Find where the given text appears and provide that cell's center as [X, Y] coordinate. 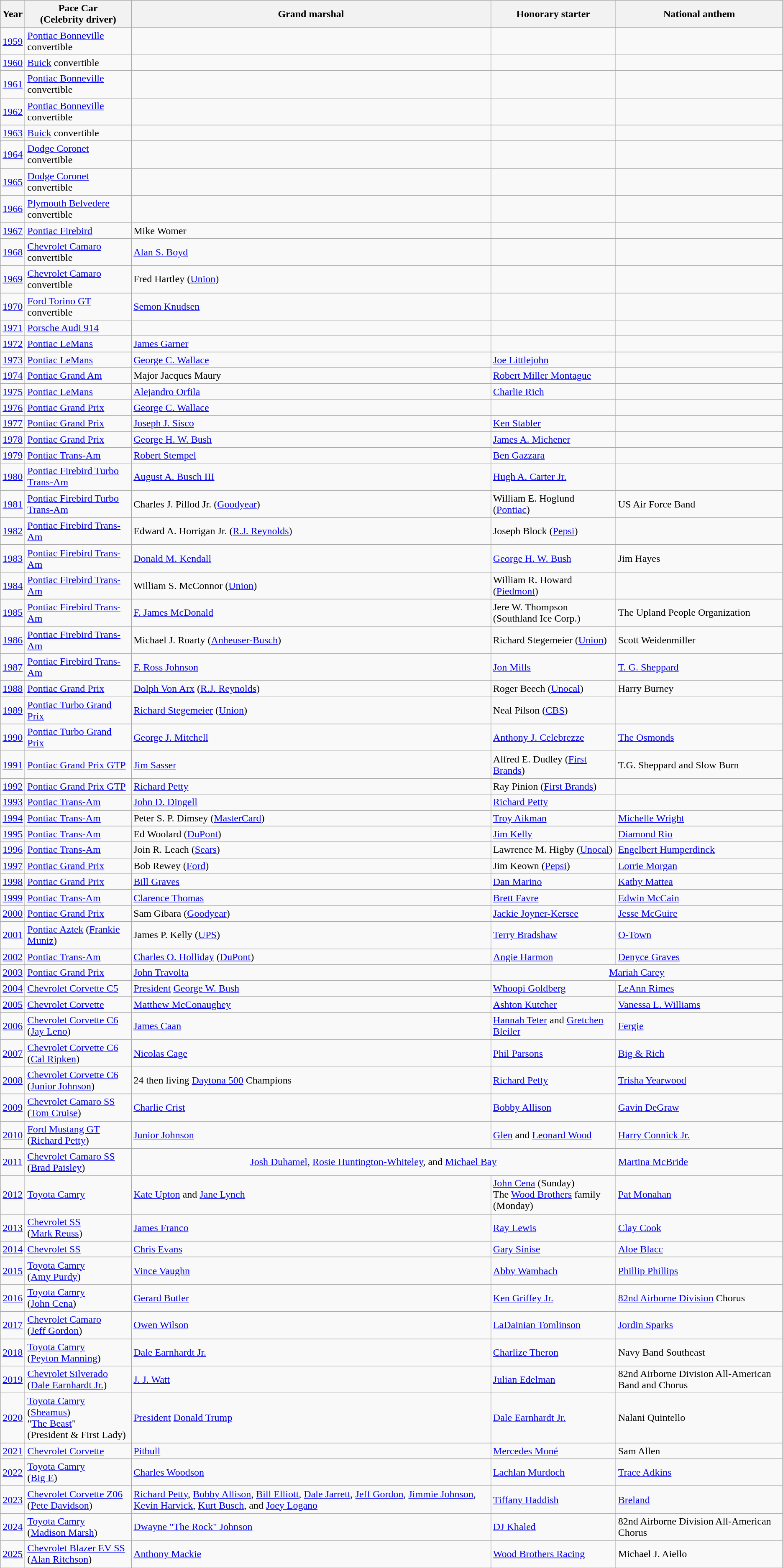
Pace Car(Celebrity driver) [78, 14]
1980 [13, 477]
2008 [13, 1080]
Join R. Leach (Sears) [311, 850]
Edwin McCain [699, 897]
Junior Johnson [311, 1135]
Pat Monahan [699, 1195]
1987 [13, 667]
Jim Keown (Pepsi) [553, 866]
Chevrolet Corvette Z06(Pete Davidson) [78, 1500]
1960 [13, 63]
Ray Lewis [553, 1227]
1971 [13, 328]
2018 [13, 1352]
Plymouth Belvedere convertible [78, 209]
2010 [13, 1135]
William E. Hoglund (Pontiac) [553, 504]
National anthem [699, 14]
Kate Upton and Jane Lynch [311, 1195]
2006 [13, 1026]
1977 [13, 423]
LeAnn Rimes [699, 989]
2012 [13, 1195]
2023 [13, 1500]
1986 [13, 640]
George J. Mitchell [311, 737]
1993 [13, 802]
Ken Griffey Jr. [553, 1298]
Chevrolet Corvette C5 [78, 989]
1983 [13, 558]
Phil Parsons [553, 1053]
Ford Torino GT convertible [78, 306]
Engelbert Humperdinck [699, 850]
Chris Evans [311, 1249]
Owen Wilson [311, 1325]
Charlize Theron [553, 1352]
Lawrence M. Higby (Unocal) [553, 850]
Neal Pilson (CBS) [553, 711]
Fergie [699, 1026]
Dan Marino [553, 882]
Trisha Yearwood [699, 1080]
William S. McConnor (Union) [311, 585]
Clarence Thomas [311, 897]
24 then living Daytona 500 Champions [311, 1080]
1989 [13, 711]
Toyota Camry(Big E) [78, 1472]
DJ Khaled [553, 1527]
Scott Weidenmiller [699, 640]
Chevrolet Corvette C6(Jay Leno) [78, 1026]
Jesse McGuire [699, 913]
James Caan [311, 1026]
Ray Pinion (First Brands) [553, 786]
Jim Kelly [553, 834]
Kathy Mattea [699, 882]
Jim Sasser [311, 765]
2024 [13, 1527]
Bill Graves [311, 882]
Phillip Phillips [699, 1271]
1988 [13, 689]
1991 [13, 765]
2020 [13, 1418]
Wood Brothers Racing [553, 1554]
Chevrolet Corvette C6(Junior Johnson) [78, 1080]
Pitbull [311, 1451]
Chevrolet Camaro SS(Brad Paisley) [78, 1162]
J. J. Watt [311, 1379]
James A. Michener [553, 439]
T.G. Sheppard and Slow Burn [699, 765]
1979 [13, 455]
Vince Vaughn [311, 1271]
Aloe Blacc [699, 1249]
1962 [13, 111]
John Cena (Sunday)The Wood Brothers family (Monday) [553, 1195]
Martina McBride [699, 1162]
Denyce Graves [699, 957]
Ed Woolard (DuPont) [311, 834]
O-Town [699, 935]
Chevrolet Camaro(Jeff Gordon) [78, 1325]
1963 [13, 133]
The Upland People Organization [699, 613]
Gavin DeGraw [699, 1108]
Chevrolet SS(Mark Reuss) [78, 1227]
Lachlan Murdoch [553, 1472]
Whoopi Goldberg [553, 989]
1982 [13, 531]
US Air Force Band [699, 504]
Diamond Rio [699, 834]
William R. Howard (Piedmont) [553, 585]
Year [13, 14]
Troy Aikman [553, 818]
Chevrolet Corvette C6(Cal Ripken) [78, 1053]
James Garner [311, 344]
Mariah Carey [637, 973]
Roger Beech (Unocal) [553, 689]
Matthew McConaughey [311, 1005]
T. G. Sheppard [699, 667]
2014 [13, 1249]
Abby Wambach [553, 1271]
Hannah Teter and Gretchen Bleiler [553, 1026]
Chevrolet Blazer EV SS(Alan Ritchson) [78, 1554]
2015 [13, 1271]
82nd Airborne Division All-American Chorus [699, 1527]
1964 [13, 155]
Semon Knudsen [311, 306]
2016 [13, 1298]
Alfred E. Dudley (First Brands) [553, 765]
Michael J. Aiello [699, 1554]
James Franco [311, 1227]
Dwayne "The Rock" Johnson [311, 1527]
2025 [13, 1554]
1959 [13, 41]
Chevrolet SS [78, 1249]
Toyota Camry(John Cena) [78, 1298]
Nalani Quintello [699, 1418]
2009 [13, 1108]
2022 [13, 1472]
Anthony J. Celebrezze [553, 737]
Joe Littlejohn [553, 360]
Richard Petty, Bobby Allison, Bill Elliott, Dale Jarrett, Jeff Gordon, Jimmie Johnson, Kevin Harvick, Kurt Busch, and Joey Logano [311, 1500]
1990 [13, 737]
Ben Gazzara [553, 455]
Big & Rich [699, 1053]
1998 [13, 882]
Toyota Camry(Sheamus)"The Beast"(President & First Lady) [78, 1418]
Nicolas Cage [311, 1053]
Toyota Camry [78, 1195]
August A. Busch III [311, 477]
Sam Allen [699, 1451]
1997 [13, 866]
1985 [13, 613]
1981 [13, 504]
Terry Bradshaw [553, 935]
Mercedes Moné [553, 1451]
LaDainian Tomlinson [553, 1325]
Toyota Camry(Madison Marsh) [78, 1527]
Charles Woodson [311, 1472]
2001 [13, 935]
Michael J. Roarty (Anheuser-Busch) [311, 640]
1975 [13, 392]
1967 [13, 230]
Charlie Crist [311, 1108]
Charles J. Pillod Jr. (Goodyear) [311, 504]
82nd Airborne Division All-American Band and Chorus [699, 1379]
2003 [13, 973]
Peter S. P. Dimsey (MasterCard) [311, 818]
1976 [13, 408]
Angie Harmon [553, 957]
James P. Kelly (UPS) [311, 935]
1984 [13, 585]
Toyota Camry(Amy Purdy) [78, 1271]
2019 [13, 1379]
Pontiac Aztek (Frankie Muniz) [78, 935]
Michelle Wright [699, 818]
Trace Adkins [699, 1472]
Fred Hartley (Union) [311, 279]
Donald M. Kendall [311, 558]
Chevrolet Silverado(Dale Earnhardt Jr.) [78, 1379]
1973 [13, 360]
Tiffany Haddish [553, 1500]
2021 [13, 1451]
Robert Stempel [311, 455]
2005 [13, 1005]
82nd Airborne Division Chorus [699, 1298]
2004 [13, 989]
Charles O. Holliday (DuPont) [311, 957]
1970 [13, 306]
Dolph Von Arx (R.J. Reynolds) [311, 689]
Jere W. Thompson (Southland Ice Corp.) [553, 613]
Charlie Rich [553, 392]
John D. Dingell [311, 802]
Brett Favre [553, 897]
1992 [13, 786]
1974 [13, 376]
Lorrie Morgan [699, 866]
Porsche Audi 914 [78, 328]
Vanessa L. Williams [699, 1005]
Jackie Joyner-Kersee [553, 913]
Mike Womer [311, 230]
1999 [13, 897]
1978 [13, 439]
The Osmonds [699, 737]
Harry Burney [699, 689]
2002 [13, 957]
1972 [13, 344]
President George W. Bush [311, 989]
Grand marshal [311, 14]
Ashton Kutcher [553, 1005]
President Donald Trump [311, 1418]
1965 [13, 181]
Major Jacques Maury [311, 376]
Pontiac Grand Am [78, 376]
John Travolta [311, 973]
2007 [13, 1053]
Julian Edelman [553, 1379]
Harry Connick Jr. [699, 1135]
Chevrolet Camaro SS(Tom Cruise) [78, 1108]
Joseph J. Sisco [311, 423]
Sam Gibara (Goodyear) [311, 913]
1968 [13, 252]
Hugh A. Carter Jr. [553, 477]
Toyota Camry(Peyton Manning) [78, 1352]
Alan S. Boyd [311, 252]
1995 [13, 834]
Josh Duhamel, Rosie Huntington-Whiteley, and Michael Bay [374, 1162]
Bob Rewey (Ford) [311, 866]
Jim Hayes [699, 558]
Jon Mills [553, 667]
Navy Band Southeast [699, 1352]
Ford Mustang GT(Richard Petty) [78, 1135]
Edward A. Horrigan Jr. (R.J. Reynolds) [311, 531]
Honorary starter [553, 14]
Robert Miller Montague [553, 376]
1969 [13, 279]
2000 [13, 913]
Anthony Mackie [311, 1554]
Jordin Sparks [699, 1325]
Glen and Leonard Wood [553, 1135]
Joseph Block (Pepsi) [553, 531]
F. Ross Johnson [311, 667]
1994 [13, 818]
Bobby Allison [553, 1108]
Ken Stabler [553, 423]
Pontiac Firebird [78, 230]
Breland [699, 1500]
2011 [13, 1162]
1966 [13, 209]
2013 [13, 1227]
Alejandro Orfila [311, 392]
2017 [13, 1325]
Gary Sinise [553, 1249]
1961 [13, 84]
1996 [13, 850]
F. James McDonald [311, 613]
Clay Cook [699, 1227]
Gerard Butler [311, 1298]
